Identify which cell holds the provided text, then report its [x, y] central coordinate. 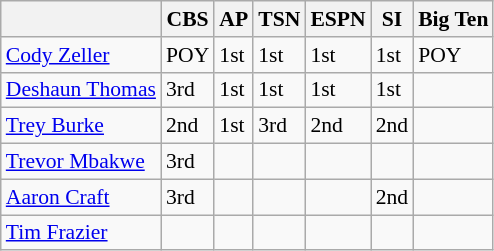
Trey Burke [81, 126]
TSN [279, 19]
AP [234, 19]
Trevor Mbakwe [81, 162]
Aaron Craft [81, 197]
Big Ten [453, 19]
Cody Zeller [81, 55]
Tim Frazier [81, 233]
ESPN [338, 19]
SI [392, 19]
CBS [188, 19]
Deshaun Thomas [81, 90]
